Scan for the cell matching the given text and deliver its [X, Y] coordinate at center. 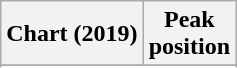
Chart (2019) [72, 34]
Peakposition [189, 34]
